Return [X, Y] of the center of cell containing provided text 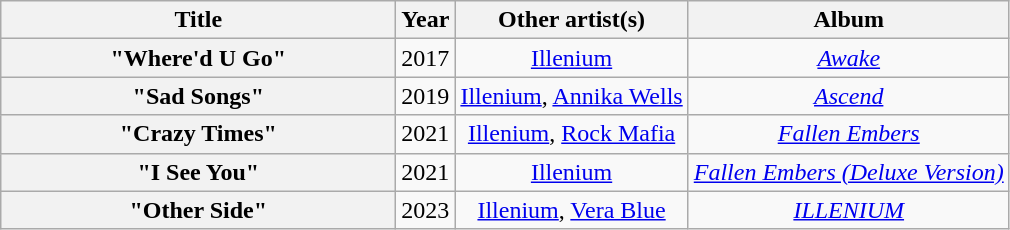
Fallen Embers (Deluxe Version) [848, 172]
Year [426, 20]
2023 [426, 210]
"I See You" [198, 172]
2019 [426, 96]
Other artist(s) [572, 20]
Awake [848, 58]
Fallen Embers [848, 134]
2017 [426, 58]
ILLENIUM [848, 210]
Illenium, Rock Mafia [572, 134]
Title [198, 20]
Illenium, Vera Blue [572, 210]
Album [848, 20]
"Other Side" [198, 210]
"Where'd U Go" [198, 58]
"Crazy Times" [198, 134]
Ascend [848, 96]
"Sad Songs" [198, 96]
Illenium, Annika Wells [572, 96]
